Provide the [x, y] coordinate of the cell's center where the given text is located.  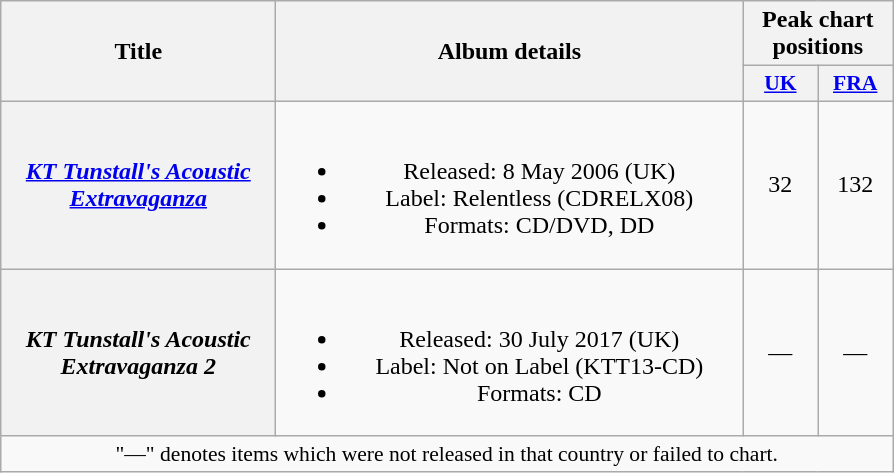
Peak chart positions [818, 34]
KT Tunstall's Acoustic Extravaganza 2 [138, 352]
UK [780, 84]
"—" denotes items which were not released in that country or failed to chart. [447, 454]
Title [138, 52]
32 [780, 184]
Album details [510, 52]
132 [856, 184]
FRA [856, 84]
KT Tunstall's Acoustic Extravaganza [138, 184]
Released: 8 May 2006 (UK)Label: Relentless (CDRELX08)Formats: CD/DVD, DD [510, 184]
Released: 30 July 2017 (UK)Label: Not on Label (KTT13-CD)Formats: CD [510, 352]
